Detect which cell encompasses the target text, then output its (x, y) center coordinate. 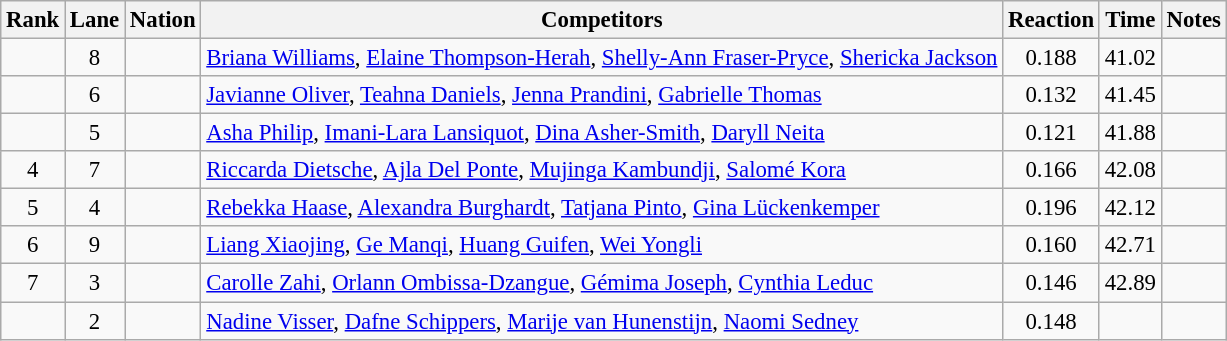
0.132 (1052, 95)
Javianne Oliver, Teahna Daniels, Jenna Prandini, Gabrielle Thomas (602, 95)
Competitors (602, 20)
Time (1130, 20)
Nadine Visser, Dafne Schippers, Marije van Hunenstijn, Naomi Sedney (602, 321)
41.88 (1130, 133)
8 (95, 58)
0.148 (1052, 321)
Lane (95, 20)
42.12 (1130, 208)
0.166 (1052, 170)
0.188 (1052, 58)
3 (95, 283)
Notes (1194, 20)
Riccarda Dietsche, Ajla Del Ponte, Mujinga Kambundji, Salomé Kora (602, 170)
Liang Xiaojing, Ge Manqi, Huang Guifen, Wei Yongli (602, 245)
0.146 (1052, 283)
Reaction (1052, 20)
Nation (163, 20)
Rebekka Haase, Alexandra Burghardt, Tatjana Pinto, Gina Lückenkemper (602, 208)
41.02 (1130, 58)
0.121 (1052, 133)
Briana Williams, Elaine Thompson-Herah, Shelly-Ann Fraser-Pryce, Shericka Jackson (602, 58)
9 (95, 245)
Asha Philip, Imani-Lara Lansiquot, Dina Asher-Smith, Daryll Neita (602, 133)
2 (95, 321)
0.196 (1052, 208)
42.08 (1130, 170)
41.45 (1130, 95)
0.160 (1052, 245)
Carolle Zahi, Orlann Ombissa-Dzangue, Gémima Joseph, Cynthia Leduc (602, 283)
Rank (33, 20)
42.89 (1130, 283)
42.71 (1130, 245)
